Locate the cell with the specified text and output its [x, y] center coordinate. 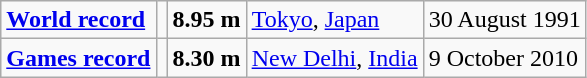
World record [78, 20]
8.30 m [206, 58]
Tokyo, Japan [334, 20]
New Delhi, India [334, 58]
Games record [78, 58]
8.95 m [206, 20]
30 August 1991 [504, 20]
9 October 2010 [504, 58]
